Output the (x, y) coordinate of the center of the cell containing the given text.  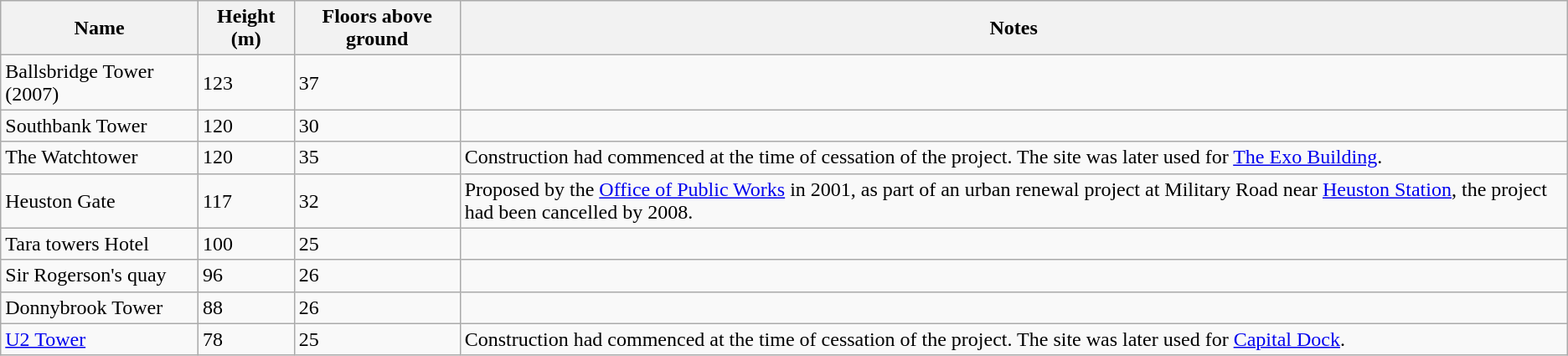
U2 Tower (100, 339)
100 (246, 244)
35 (377, 157)
37 (377, 82)
78 (246, 339)
Southbank Tower (100, 126)
Name (100, 28)
The Watchtower (100, 157)
88 (246, 307)
Donnybrook Tower (100, 307)
30 (377, 126)
Sir Rogerson's quay (100, 276)
Tara towers Hotel (100, 244)
Floors above ground (377, 28)
96 (246, 276)
Construction had commenced at the time of cessation of the project. The site was later used for The Exo Building. (1014, 157)
Construction had commenced at the time of cessation of the project. The site was later used for Capital Dock. (1014, 339)
Height (m) (246, 28)
Notes (1014, 28)
Ballsbridge Tower (2007) (100, 82)
123 (246, 82)
Heuston Gate (100, 201)
32 (377, 201)
117 (246, 201)
